Capture the cell that displays the provided text and extract its (x, y) central coordinate. 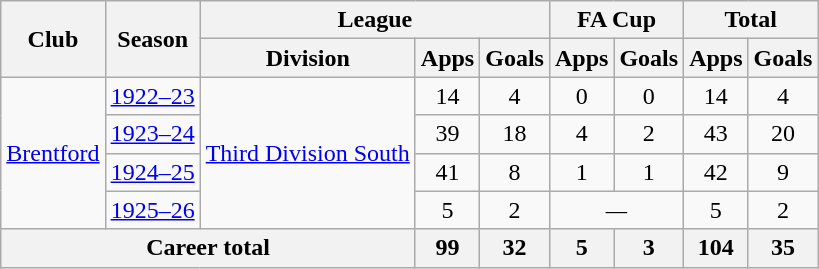
League (374, 20)
18 (515, 134)
Division (308, 58)
99 (447, 248)
8 (515, 172)
43 (716, 134)
1922–23 (152, 96)
Season (152, 39)
39 (447, 134)
9 (783, 172)
3 (649, 248)
1923–24 (152, 134)
104 (716, 248)
35 (783, 248)
FA Cup (616, 20)
Third Division South (308, 153)
41 (447, 172)
1924–25 (152, 172)
32 (515, 248)
Brentford (53, 153)
20 (783, 134)
1925–26 (152, 210)
— (616, 210)
42 (716, 172)
Club (53, 39)
Career total (208, 248)
Total (751, 20)
